Search for the cell housing the specified text and yield its (x, y) center coordinate. 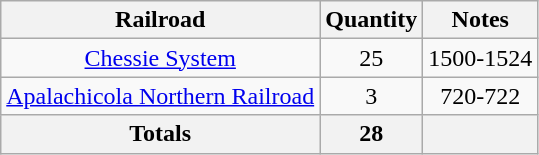
Apalachicola Northern Railroad (160, 96)
Totals (160, 134)
720-722 (480, 96)
1500-1524 (480, 58)
Chessie System (160, 58)
Railroad (160, 20)
28 (372, 134)
3 (372, 96)
25 (372, 58)
Notes (480, 20)
Quantity (372, 20)
